Identify which cell holds the provided text, then report its [x, y] central coordinate. 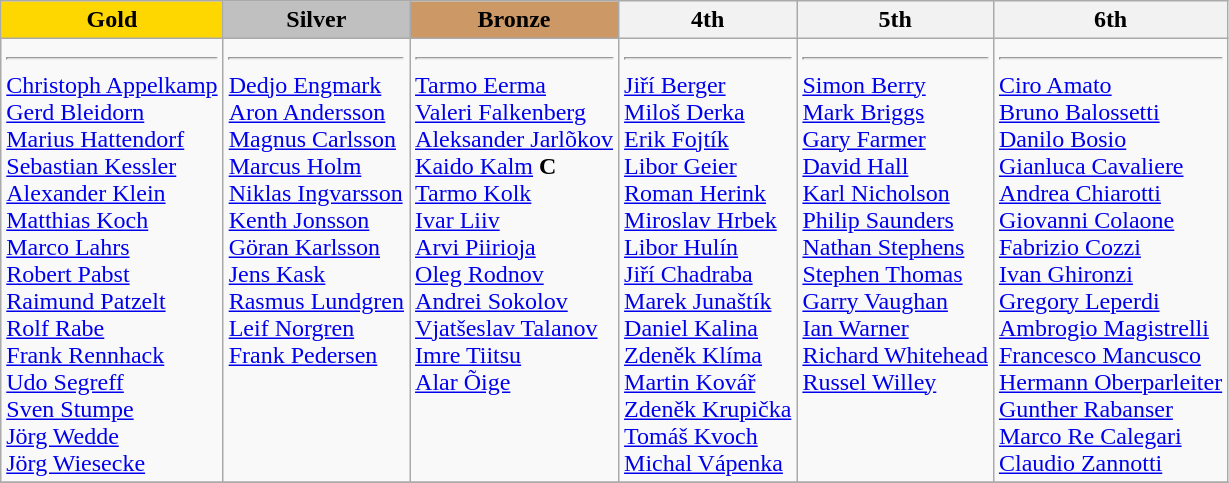
Gold [112, 20]
Silver [316, 20]
5th [896, 20]
Bronze [514, 20]
6th [1110, 20]
4th [708, 20]
